For the text-containing cell, return its midpoint in [X, Y] coordinate format. 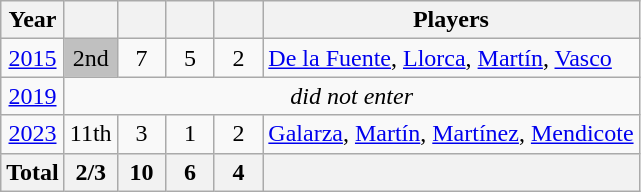
2nd [90, 58]
Players [451, 20]
5 [190, 58]
Galarza, Martín, Martínez, Mendicote [451, 134]
7 [142, 58]
did not enter [352, 96]
Year [33, 20]
11th [90, 134]
10 [142, 172]
2/3 [90, 172]
De la Fuente, Llorca, Martín, Vasco [451, 58]
6 [190, 172]
2015 [33, 58]
1 [190, 134]
2023 [33, 134]
4 [238, 172]
Total [33, 172]
3 [142, 134]
2019 [33, 96]
